Identify which cell holds the provided text, then report its (X, Y) central coordinate. 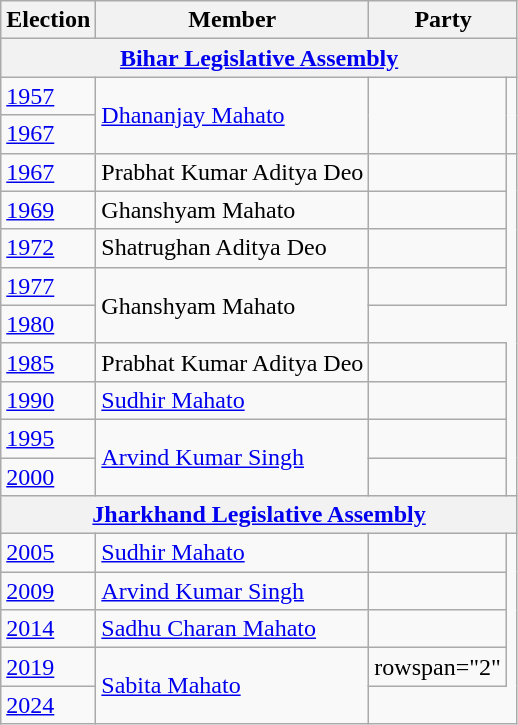
2009 (48, 591)
2014 (48, 629)
rowspan="2" (438, 667)
Member (232, 20)
1980 (48, 324)
1985 (48, 362)
Sadhu Charan Mahato (232, 629)
1969 (48, 210)
Dhananjay Mahato (232, 115)
1990 (48, 400)
Shatrughan Aditya Deo (232, 248)
2000 (48, 477)
1995 (48, 438)
1977 (48, 286)
2019 (48, 667)
Election (48, 20)
Party (444, 20)
Sabita Mahato (232, 686)
Bihar Legislative Assembly (260, 58)
Jharkhand Legislative Assembly (260, 515)
1972 (48, 248)
2005 (48, 553)
1957 (48, 96)
2024 (48, 705)
